Output the (X, Y) coordinate of the center of the cell containing the given text.  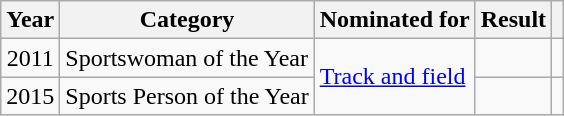
Nominated for (394, 20)
2011 (30, 58)
Year (30, 20)
Category (187, 20)
Sportswoman of the Year (187, 58)
Result (513, 20)
Track and field (394, 77)
Sports Person of the Year (187, 96)
2015 (30, 96)
